Search for the cell housing the specified text and yield its (X, Y) center coordinate. 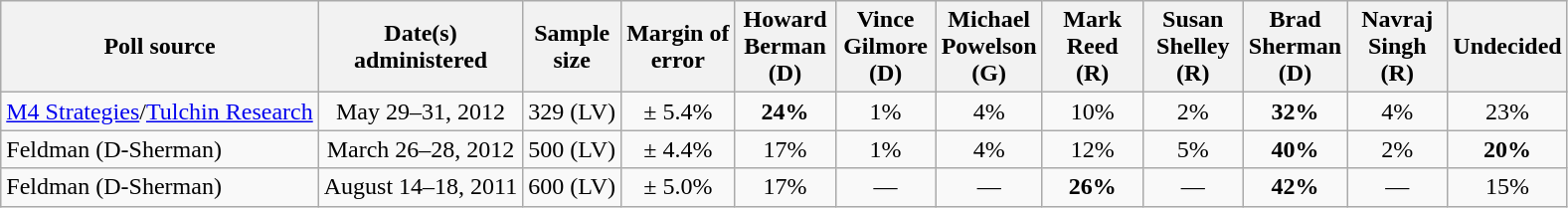
HowardBerman (D) (785, 47)
SusanShelley (R) (1193, 47)
23% (1507, 111)
M4 Strategies/Tulchin Research (160, 111)
42% (1295, 187)
± 4.4% (678, 149)
40% (1295, 149)
500 (LV) (573, 149)
Margin of error (678, 47)
32% (1295, 111)
VinceGilmore (D) (885, 47)
August 14–18, 2011 (421, 187)
Poll source (160, 47)
Undecided (1507, 47)
MarkReed (R) (1092, 47)
May 29–31, 2012 (421, 111)
329 (LV) (573, 111)
26% (1092, 187)
12% (1092, 149)
600 (LV) (573, 187)
Date(s)administered (421, 47)
BradSherman (D) (1295, 47)
15% (1507, 187)
March 26–28, 2012 (421, 149)
24% (785, 111)
NavrajSingh (R) (1398, 47)
± 5.0% (678, 187)
10% (1092, 111)
20% (1507, 149)
5% (1193, 149)
MichaelPowelson (G) (988, 47)
± 5.4% (678, 111)
Samplesize (573, 47)
